Detect which cell encompasses the target text, then output its [x, y] center coordinate. 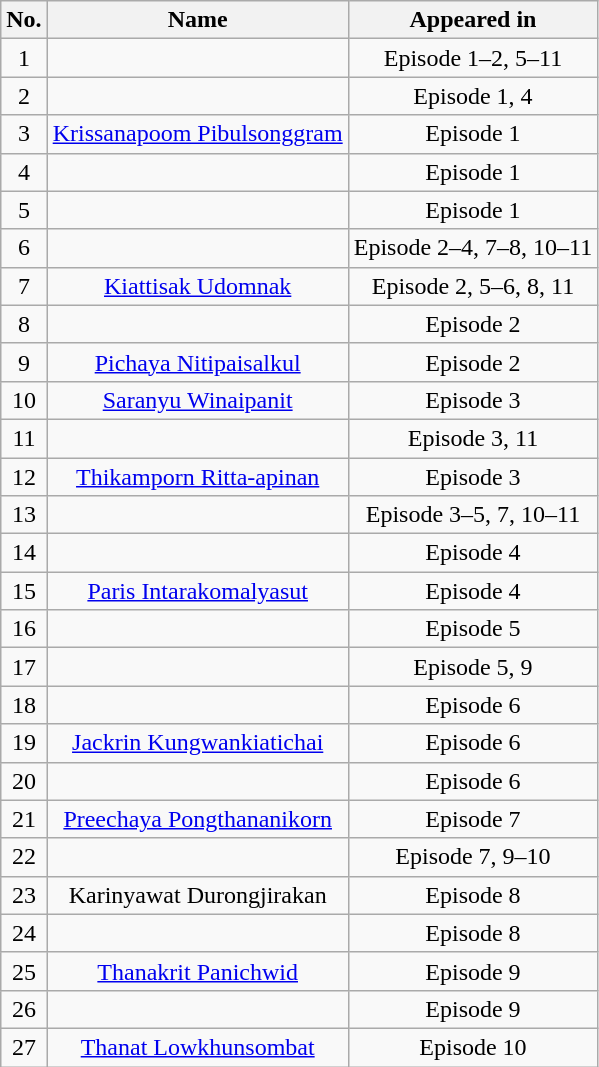
22 [24, 857]
25 [24, 971]
Krissanapoom Pibulsonggram [198, 134]
3 [24, 134]
Saranyu Winaipanit [198, 400]
24 [24, 933]
Kiattisak Udomnak [198, 286]
No. [24, 20]
9 [24, 362]
14 [24, 553]
23 [24, 895]
19 [24, 743]
Episode 3, 11 [472, 438]
Paris Intarakomalyasut [198, 591]
Episode 10 [472, 1047]
20 [24, 781]
Preechaya Pongthananikorn [198, 819]
Episode 5, 9 [472, 667]
15 [24, 591]
Episode 7 [472, 819]
Episode 2–4, 7–8, 10–11 [472, 248]
Episode 1–2, 5–11 [472, 58]
Episode 3–5, 7, 10–11 [472, 515]
Karinyawat Durongjirakan [198, 895]
Name [198, 20]
Episode 2, 5–6, 8, 11 [472, 286]
27 [24, 1047]
18 [24, 705]
Jackrin Kungwankiatichai [198, 743]
16 [24, 629]
6 [24, 248]
Episode 7, 9–10 [472, 857]
21 [24, 819]
8 [24, 324]
7 [24, 286]
Thanat Lowkhunsombat [198, 1047]
Pichaya Nitipaisalkul [198, 362]
Episode 1, 4 [472, 96]
10 [24, 400]
Thanakrit Panichwid [198, 971]
5 [24, 210]
13 [24, 515]
Appeared in [472, 20]
Thikamporn Ritta-apinan [198, 477]
11 [24, 438]
2 [24, 96]
26 [24, 1009]
Episode 5 [472, 629]
17 [24, 667]
4 [24, 172]
1 [24, 58]
12 [24, 477]
